For the text-containing cell, return its midpoint in [X, Y] coordinate format. 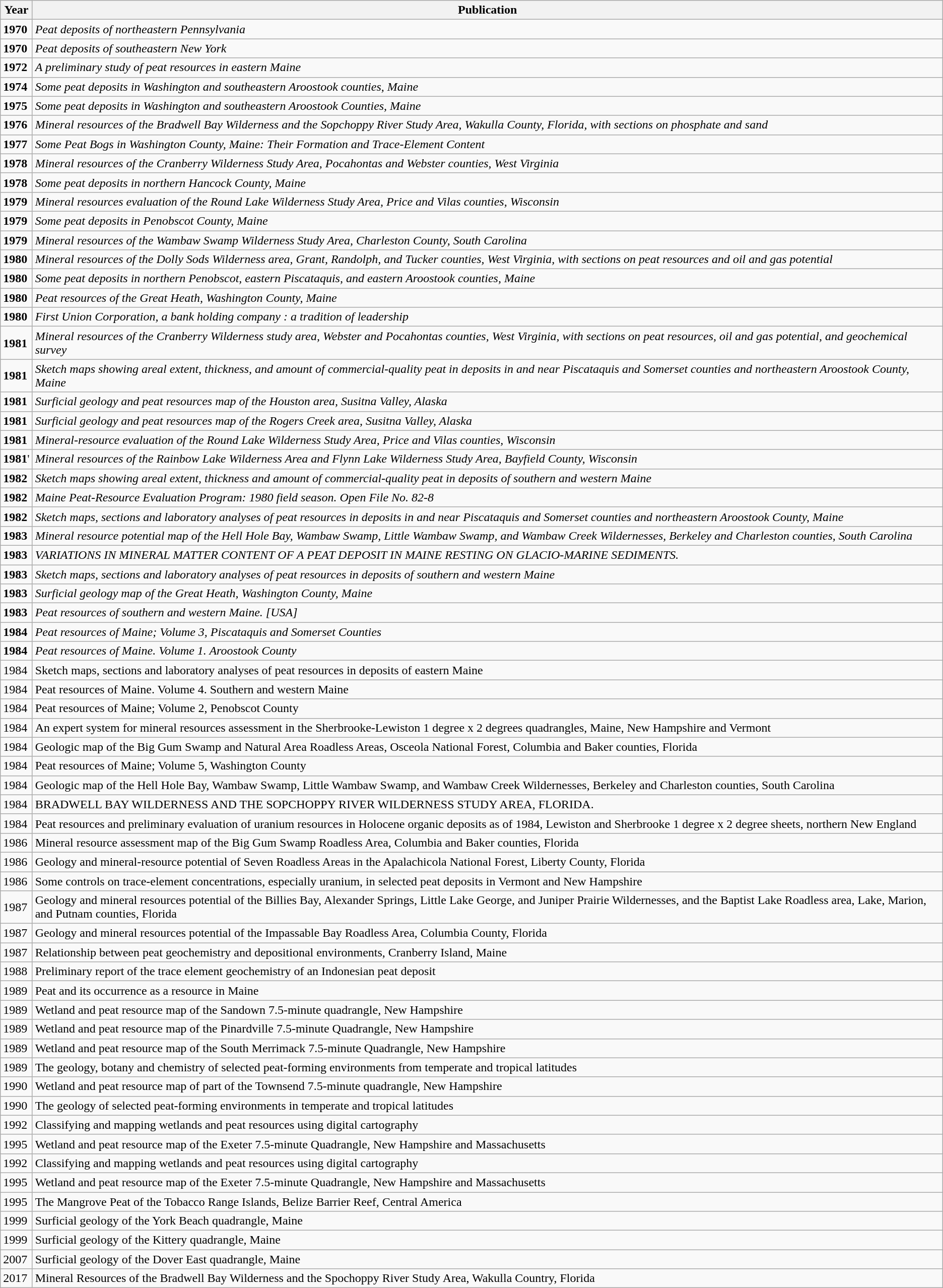
1981' [16, 459]
Geology and mineral resources potential of the Impassable Bay Roadless Area, Columbia County, Florida [488, 933]
A preliminary study of peat resources in eastern Maine [488, 68]
Wetland and peat resource map of the Sandown 7.5-minute quadrangle, New Hampshire [488, 1010]
Preliminary report of the trace element geochemistry of an Indonesian peat deposit [488, 972]
Publication [488, 10]
BRADWELL BAY WILDERNESS AND THE SOPCHOPPY RIVER WILDERNESS STUDY AREA, FLORIDA. [488, 804]
Surficial geology map of the Great Heath, Washington County, Maine [488, 594]
1976 [16, 125]
Surficial geology and peat resources map of the Rogers Creek area, Susitna Valley, Alaska [488, 421]
Peat resources of Maine; Volume 2, Penobscot County [488, 709]
First Union Corporation, a bank holding company : a tradition of leadership [488, 317]
Some peat deposits in Washington and southeastern Aroostook counties, Maine [488, 87]
Peat resources of the Great Heath, Washington County, Maine [488, 298]
Peat deposits of northeastern Pennsylvania [488, 29]
Geologic map of the Hell Hole Bay, Wambaw Swamp, Little Wambaw Swamp, and Wambaw Creek Wildernesses, Berkeley and Charleston counties, South Carolina [488, 785]
Mineral resources evaluation of the Round Lake Wilderness Study Area, Price and Vilas counties, Wisconsin [488, 202]
Some peat deposits in Penobscot County, Maine [488, 221]
Mineral resources of the Cranberry Wilderness Study Area, Pocahontas and Webster counties, West Virginia [488, 163]
Peat resources of Maine. Volume 1. Aroostook County [488, 651]
Mineral resources of the Bradwell Bay Wilderness and the Sopchoppy River Study Area, Wakulla County, Florida, with sections on phosphate and sand [488, 125]
1974 [16, 87]
Wetland and peat resource map of the South Merrimack 7.5-minute Quadrangle, New Hampshire [488, 1048]
Mineral resource assessment map of the Big Gum Swamp Roadless Area, Columbia and Baker counties, Florida [488, 843]
Sketch maps, sections and laboratory analyses of peat resources in deposits of eastern Maine [488, 670]
Peat resources of Maine; Volume 5, Washington County [488, 766]
Some controls on trace-element concentrations, especially uranium, in selected peat deposits in Vermont and New Hampshire [488, 881]
2007 [16, 1259]
1977 [16, 144]
Geology and mineral-resource potential of Seven Roadless Areas in the Apalachicola National Forest, Liberty County, Florida [488, 862]
Peat and its occurrence as a resource in Maine [488, 991]
The Mangrove Peat of the Tobacco Range Islands, Belize Barrier Reef, Central America [488, 1202]
Mineral resources of the Wambaw Swamp Wilderness Study Area, Charleston County, South Carolina [488, 240]
Peat deposits of southeastern New York [488, 48]
Maine Peat-Resource Evaluation Program: 1980 field season. Open File No. 82-8 [488, 497]
Peat resources of Maine. Volume 4. Southern and western Maine [488, 689]
Some peat deposits in northern Hancock County, Maine [488, 182]
Mineral Resources of the Bradwell Bay Wilderness and the Spochoppy River Study Area, Wakulla Country, Florida [488, 1278]
Surficial geology of the Kittery quadrangle, Maine [488, 1240]
Sketch maps showing areal extent, thickness and amount of commercial-quality peat in deposits of southern and western Maine [488, 478]
Some peat deposits in Washington and southeastern Aroostook Counties, Maine [488, 106]
Mineral-resource evaluation of the Round Lake Wilderness Study Area, Price and Vilas counties, Wisconsin [488, 440]
Year [16, 10]
Wetland and peat resource map of the Pinardville 7.5-minute Quadrangle, New Hampshire [488, 1029]
The geology, botany and chemistry of selected peat-forming environments from temperate and tropical latitudes [488, 1067]
Some Peat Bogs in Washington County, Maine: Their Formation and Trace-Element Content [488, 144]
Mineral resources of the Rainbow Lake Wilderness Area and Flynn Lake Wilderness Study Area, Bayfield County, Wisconsin [488, 459]
1975 [16, 106]
Some peat deposits in northern Penobscot, eastern Piscataquis, and eastern Aroostook counties, Maine [488, 279]
Relationship between peat geochemistry and depositional environments, Cranberry Island, Maine [488, 952]
An expert system for mineral resources assessment in the Sherbrooke-Lewiston 1 degree x 2 degrees quadrangles, Maine, New Hampshire and Vermont [488, 728]
1988 [16, 972]
Sketch maps, sections and laboratory analyses of peat resources in deposits of southern and western Maine [488, 574]
Peat resources of southern and western Maine. [USA] [488, 613]
1972 [16, 68]
2017 [16, 1278]
Surficial geology of the Dover East quadrangle, Maine [488, 1259]
Peat resources of Maine; Volume 3, Piscataquis and Somerset Counties [488, 632]
The geology of selected peat-forming environments in temperate and tropical latitudes [488, 1106]
VARIATIONS IN MINERAL MATTER CONTENT OF A PEAT DEPOSIT IN MAINE RESTING ON GLACIO-MARINE SEDIMENTS. [488, 555]
Geologic map of the Big Gum Swamp and Natural Area Roadless Areas, Osceola National Forest, Columbia and Baker counties, Florida [488, 747]
Wetland and peat resource map of part of the Townsend 7.5-minute quadrangle, New Hampshire [488, 1086]
Surficial geology and peat resources map of the Houston area, Susitna Valley, Alaska [488, 402]
Surficial geology of the York Beach quadrangle, Maine [488, 1221]
